Locate the cell with the specified text and output its (x, y) center coordinate. 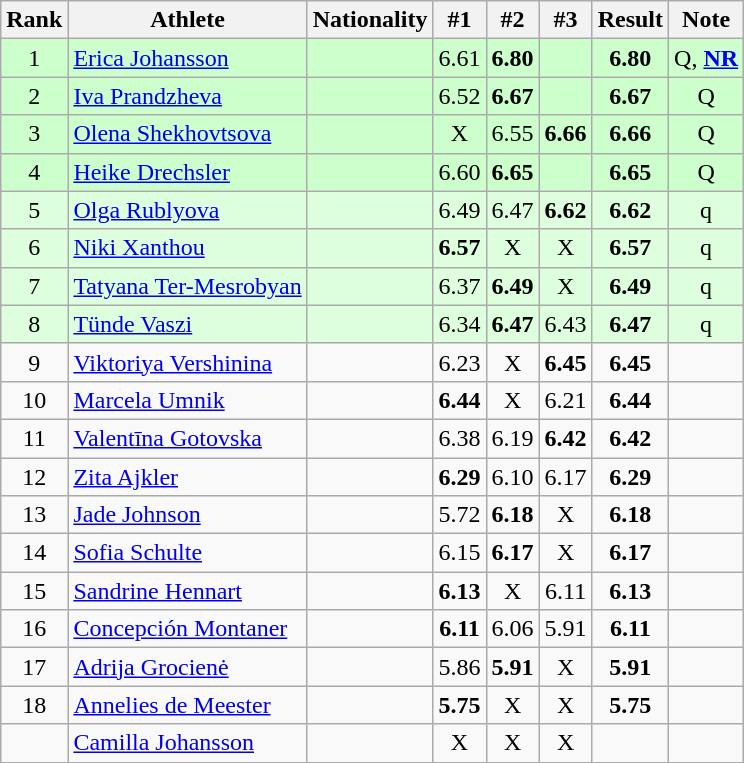
4 (34, 172)
17 (34, 667)
Adrija Grocienė (188, 667)
6.15 (460, 553)
6.55 (512, 134)
6.23 (460, 362)
Q, NR (706, 58)
Nationality (370, 20)
Valentīna Gotovska (188, 438)
8 (34, 324)
5.86 (460, 667)
Sandrine Hennart (188, 591)
Rank (34, 20)
Result (630, 20)
Sofia Schulte (188, 553)
16 (34, 629)
Heike Drechsler (188, 172)
6.21 (566, 400)
Niki Xanthou (188, 248)
Concepción Montaner (188, 629)
Annelies de Meester (188, 705)
5 (34, 210)
Athlete (188, 20)
12 (34, 477)
#2 (512, 20)
Tünde Vaszi (188, 324)
13 (34, 515)
6.19 (512, 438)
5.72 (460, 515)
Camilla Johansson (188, 743)
Note (706, 20)
6.34 (460, 324)
Erica Johansson (188, 58)
6.61 (460, 58)
Viktoriya Vershinina (188, 362)
6.52 (460, 96)
Olena Shekhovtsova (188, 134)
10 (34, 400)
Olga Rublyova (188, 210)
18 (34, 705)
Iva Prandzheva (188, 96)
3 (34, 134)
9 (34, 362)
6.43 (566, 324)
6.06 (512, 629)
6.10 (512, 477)
6.60 (460, 172)
7 (34, 286)
2 (34, 96)
11 (34, 438)
6.38 (460, 438)
#3 (566, 20)
6 (34, 248)
Tatyana Ter-Mesrobyan (188, 286)
Marcela Umnik (188, 400)
Zita Ajkler (188, 477)
#1 (460, 20)
1 (34, 58)
6.37 (460, 286)
Jade Johnson (188, 515)
14 (34, 553)
15 (34, 591)
